Pinpoint the cell where the given text exists, returning its [X, Y] midpoint coordinate. 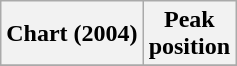
Chart (2004) [72, 34]
Peakposition [189, 34]
